From the cell containing the given text, extract its center point as (X, Y) coordinate. 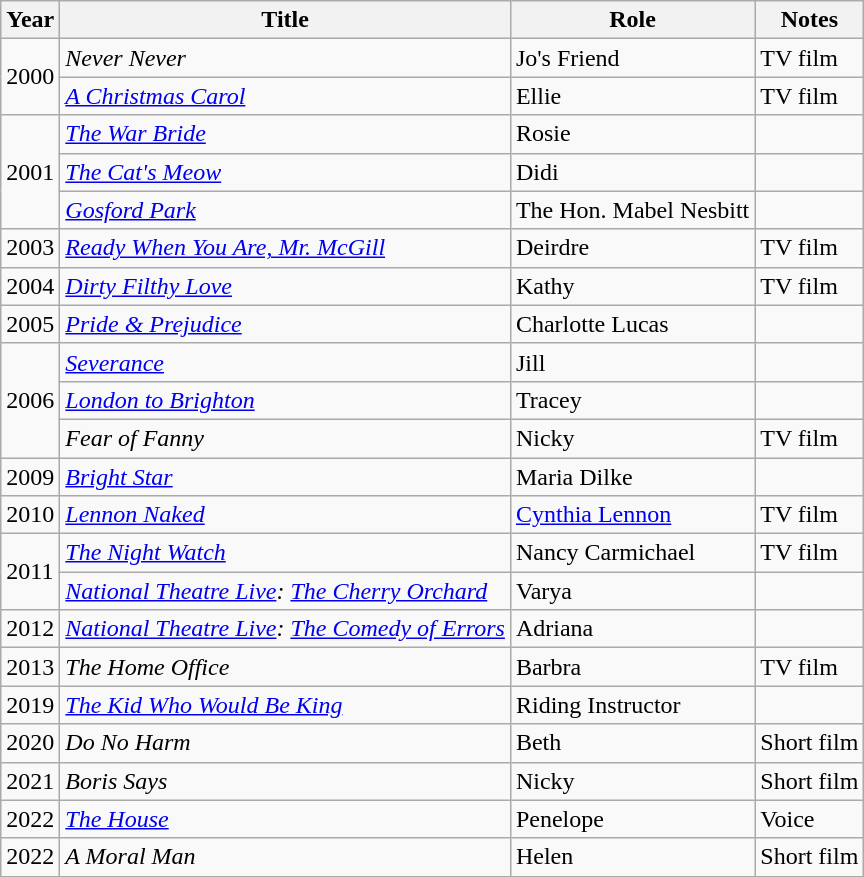
The Kid Who Would Be King (286, 705)
A Moral Man (286, 857)
2019 (30, 705)
The Hon. Mabel Nesbitt (632, 210)
Deirdre (632, 248)
The Cat's Meow (286, 172)
Penelope (632, 819)
2011 (30, 572)
Didi (632, 172)
Fear of Fanny (286, 438)
A Christmas Carol (286, 96)
Role (632, 20)
Dirty Filthy Love (286, 286)
London to Brighton (286, 400)
Gosford Park (286, 210)
Lennon Naked (286, 515)
Charlotte Lucas (632, 324)
The Home Office (286, 667)
2020 (30, 743)
Ready When You Are, Mr. McGill (286, 248)
National Theatre Live: The Cherry Orchard (286, 591)
2003 (30, 248)
Year (30, 20)
Maria Dilke (632, 477)
Kathy (632, 286)
2004 (30, 286)
Jill (632, 362)
Tracey (632, 400)
2006 (30, 400)
2005 (30, 324)
National Theatre Live: The Comedy of Errors (286, 629)
2001 (30, 172)
Beth (632, 743)
Adriana (632, 629)
Cynthia Lennon (632, 515)
Pride & Prejudice (286, 324)
Rosie (632, 134)
The Night Watch (286, 553)
Helen (632, 857)
2000 (30, 77)
Voice (810, 819)
Do No Harm (286, 743)
2021 (30, 781)
The War Bride (286, 134)
Never Never (286, 58)
Ellie (632, 96)
Severance (286, 362)
2013 (30, 667)
2012 (30, 629)
Jo's Friend (632, 58)
Varya (632, 591)
The House (286, 819)
Title (286, 20)
Bright Star (286, 477)
2010 (30, 515)
Boris Says (286, 781)
Barbra (632, 667)
Notes (810, 20)
Riding Instructor (632, 705)
Nancy Carmichael (632, 553)
2009 (30, 477)
